From the cell containing the given text, extract its center point as (X, Y) coordinate. 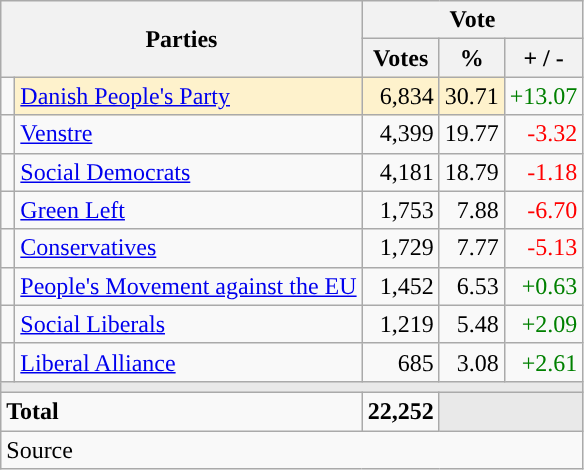
Social Liberals (188, 324)
-6.70 (544, 210)
1,729 (400, 248)
Conservatives (188, 248)
22,252 (400, 411)
+0.63 (544, 286)
People's Movement against the EU (188, 286)
Source (292, 449)
% (472, 58)
7.77 (472, 248)
+2.61 (544, 362)
Liberal Alliance (188, 362)
18.79 (472, 172)
30.71 (472, 96)
4,399 (400, 134)
3.08 (472, 362)
4,181 (400, 172)
Green Left (188, 210)
6,834 (400, 96)
Parties (182, 39)
+2.09 (544, 324)
-1.18 (544, 172)
Votes (400, 58)
685 (400, 362)
1,219 (400, 324)
Vote (472, 20)
+13.07 (544, 96)
Venstre (188, 134)
+ / - (544, 58)
-5.13 (544, 248)
Danish People's Party (188, 96)
1,753 (400, 210)
Social Democrats (188, 172)
-3.32 (544, 134)
7.88 (472, 210)
Total (182, 411)
6.53 (472, 286)
19.77 (472, 134)
5.48 (472, 324)
1,452 (400, 286)
